From the cell containing the given text, extract its center point as (x, y) coordinate. 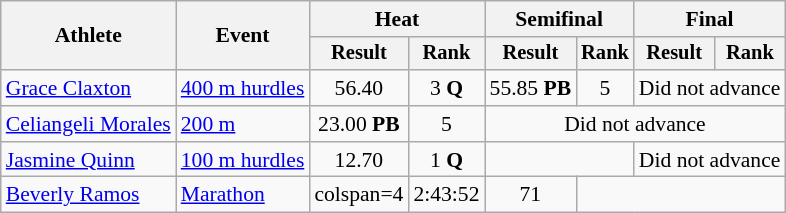
Athlete (88, 36)
55.85 PB (531, 88)
3 Q (446, 88)
Final (710, 19)
200 m (243, 124)
Marathon (243, 195)
Heat (396, 19)
Semifinal (560, 19)
Jasmine Quinn (88, 160)
23.00 PB (358, 124)
Celiangeli Morales (88, 124)
100 m hurdles (243, 160)
1 Q (446, 160)
colspan=4 (358, 195)
400 m hurdles (243, 88)
2:43:52 (446, 195)
Event (243, 36)
56.40 (358, 88)
Grace Claxton (88, 88)
12.70 (358, 160)
71 (531, 195)
Beverly Ramos (88, 195)
